Identify which cell holds the provided text, then report its (x, y) central coordinate. 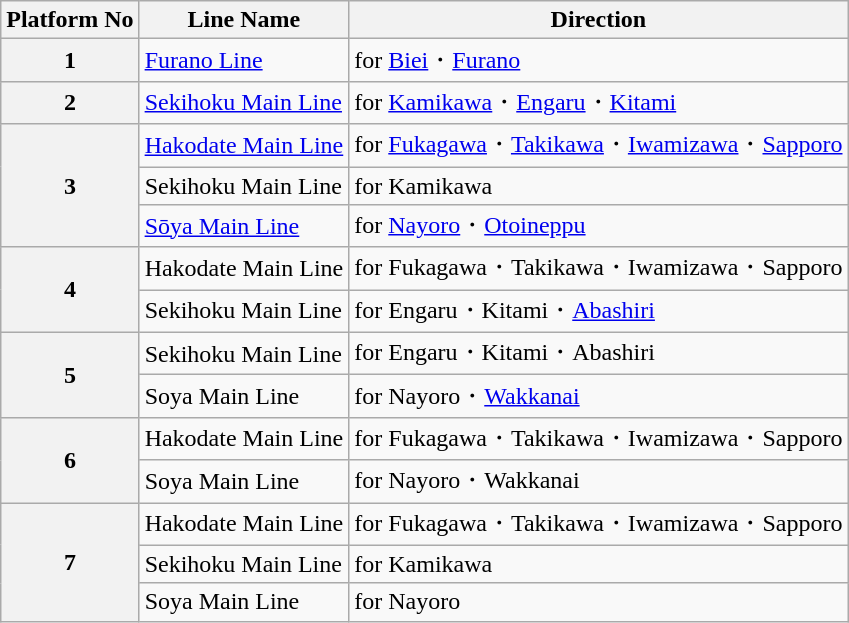
5 (70, 374)
for Biei・Furano (598, 60)
for Nayoro・Otoineppu (598, 226)
6 (70, 460)
4 (70, 290)
1 (70, 60)
for Nayoro (598, 602)
Direction (598, 20)
Line Name (244, 20)
2 (70, 102)
3 (70, 186)
Sōya Main Line (244, 226)
for Kamikawa・Engaru・Kitami (598, 102)
Furano Line (244, 60)
7 (70, 562)
Platform No (70, 20)
